Capture the cell that displays the provided text and extract its (X, Y) central coordinate. 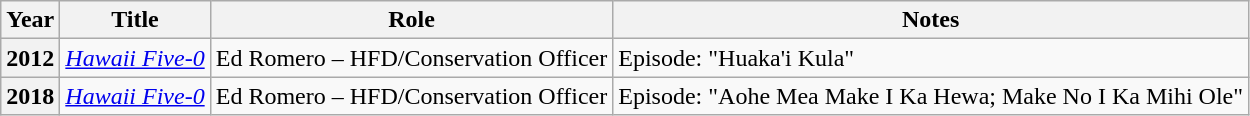
2012 (30, 58)
Episode: "Aohe Mea Make I Ka Hewa; Make No I Ka Mihi Ole" (931, 96)
Notes (931, 20)
Title (135, 20)
Year (30, 20)
Episode: "Huaka'i Kula" (931, 58)
2018 (30, 96)
Role (412, 20)
